Extract the [X, Y] coordinate from the center of the cell holding the provided text.  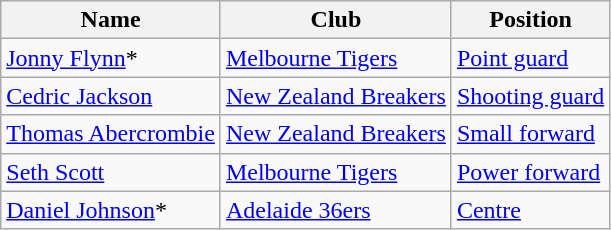
Name [111, 20]
Jonny Flynn* [111, 58]
Adelaide 36ers [336, 210]
Power forward [530, 172]
Small forward [530, 134]
Seth Scott [111, 172]
Daniel Johnson* [111, 210]
Club [336, 20]
Centre [530, 210]
Thomas Abercrombie [111, 134]
Position [530, 20]
Point guard [530, 58]
Shooting guard [530, 96]
Cedric Jackson [111, 96]
